Detect which cell encompasses the target text, then output its [x, y] center coordinate. 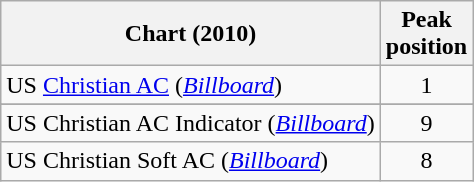
Peak position [426, 34]
US Christian AC (Billboard) [191, 85]
9 [426, 123]
US Christian AC Indicator (Billboard) [191, 123]
1 [426, 85]
8 [426, 161]
Chart (2010) [191, 34]
US Christian Soft AC (Billboard) [191, 161]
